Return [x, y] of the center of cell containing provided text 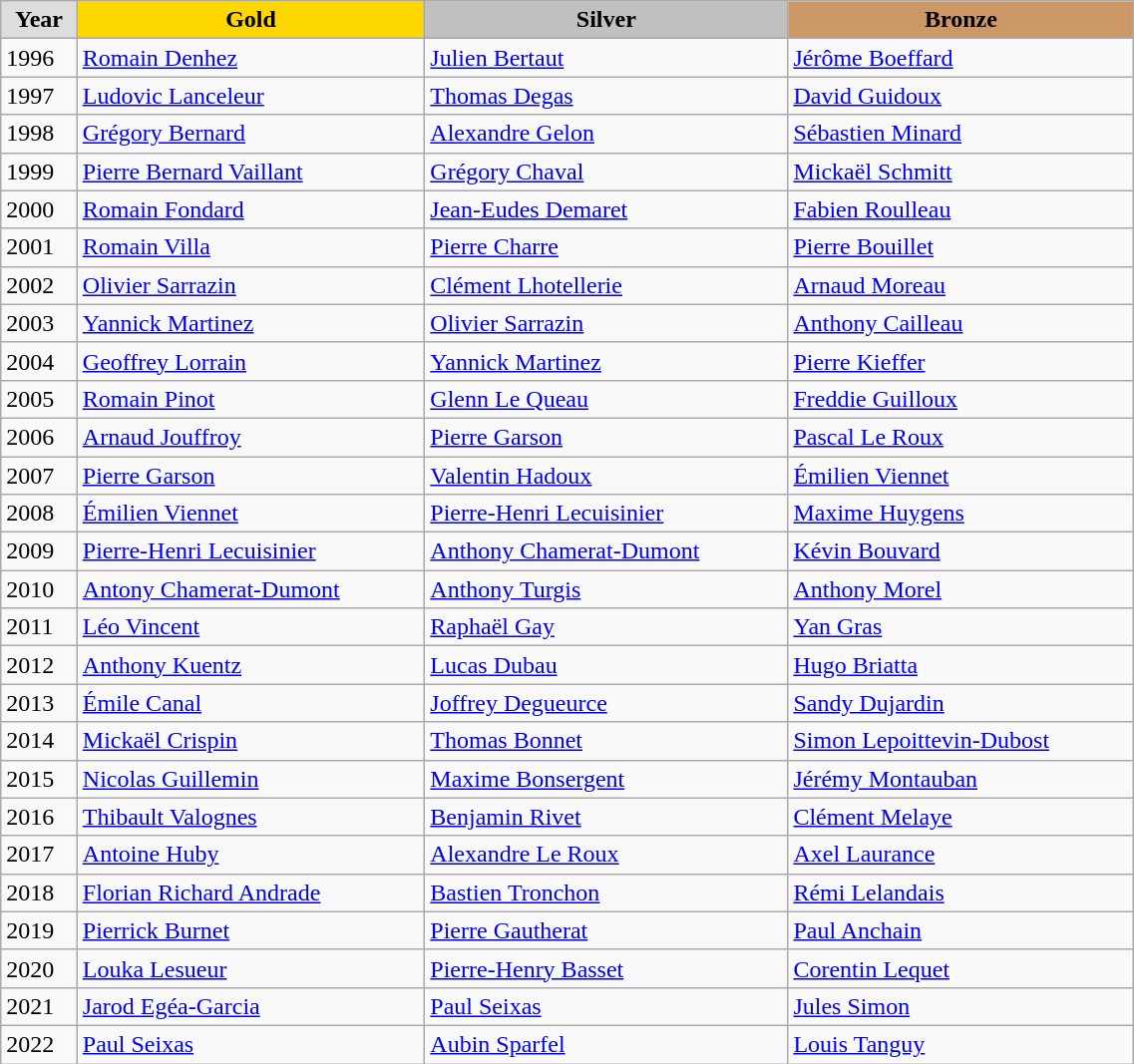
Freddie Guilloux [961, 399]
2021 [40, 1006]
Jérémy Montauban [961, 779]
Louka Lesueur [251, 968]
Anthony Turgis [606, 589]
Maxime Bonsergent [606, 779]
Thomas Degas [606, 96]
Nicolas Guillemin [251, 779]
1999 [40, 172]
Grégory Bernard [251, 134]
Jérôme Boeffard [961, 58]
Mickaël Schmitt [961, 172]
Kévin Bouvard [961, 551]
Gold [251, 20]
Arnaud Jouffroy [251, 437]
2010 [40, 589]
Clément Melaye [961, 817]
Clément Lhotellerie [606, 285]
Jean-Eudes Demaret [606, 209]
1997 [40, 96]
2008 [40, 514]
2015 [40, 779]
Sébastien Minard [961, 134]
2003 [40, 323]
Antoine Huby [251, 855]
Fabien Roulleau [961, 209]
2001 [40, 247]
Florian Richard Andrade [251, 892]
Romain Pinot [251, 399]
2011 [40, 627]
Sandy Dujardin [961, 703]
Pierre Bernard Vaillant [251, 172]
2022 [40, 1044]
Léo Vincent [251, 627]
Rémi Lelandais [961, 892]
Anthony Cailleau [961, 323]
Pierre Gautherat [606, 930]
Pierre Charre [606, 247]
Pascal Le Roux [961, 437]
Hugo Briatta [961, 665]
Thomas Bonnet [606, 741]
2006 [40, 437]
Simon Lepoittevin-Dubost [961, 741]
Émile Canal [251, 703]
Aubin Sparfel [606, 1044]
David Guidoux [961, 96]
Geoffrey Lorrain [251, 361]
Valentin Hadoux [606, 476]
Antony Chamerat-Dumont [251, 589]
Joffrey Degueurce [606, 703]
Alexandre Le Roux [606, 855]
Year [40, 20]
2005 [40, 399]
Ludovic Lanceleur [251, 96]
Pierrick Burnet [251, 930]
Benjamin Rivet [606, 817]
2017 [40, 855]
2009 [40, 551]
Anthony Kuentz [251, 665]
Thibault Valognes [251, 817]
Bronze [961, 20]
Louis Tanguy [961, 1044]
Arnaud Moreau [961, 285]
Maxime Huygens [961, 514]
Jarod Egéa-Garcia [251, 1006]
Raphaël Gay [606, 627]
Romain Villa [251, 247]
1998 [40, 134]
Romain Denhez [251, 58]
2004 [40, 361]
Grégory Chaval [606, 172]
Silver [606, 20]
2019 [40, 930]
2007 [40, 476]
Paul Anchain [961, 930]
Pierre Kieffer [961, 361]
2002 [40, 285]
Mickaël Crispin [251, 741]
2012 [40, 665]
Anthony Morel [961, 589]
Romain Fondard [251, 209]
Julien Bertaut [606, 58]
Jules Simon [961, 1006]
2020 [40, 968]
Pierre Bouillet [961, 247]
Pierre-Henry Basset [606, 968]
Yan Gras [961, 627]
Axel Laurance [961, 855]
Lucas Dubau [606, 665]
2018 [40, 892]
2016 [40, 817]
2000 [40, 209]
Anthony Chamerat-Dumont [606, 551]
2014 [40, 741]
Glenn Le Queau [606, 399]
2013 [40, 703]
Corentin Lequet [961, 968]
Bastien Tronchon [606, 892]
Alexandre Gelon [606, 134]
1996 [40, 58]
